Pinpoint the cell where the given text exists, returning its [x, y] midpoint coordinate. 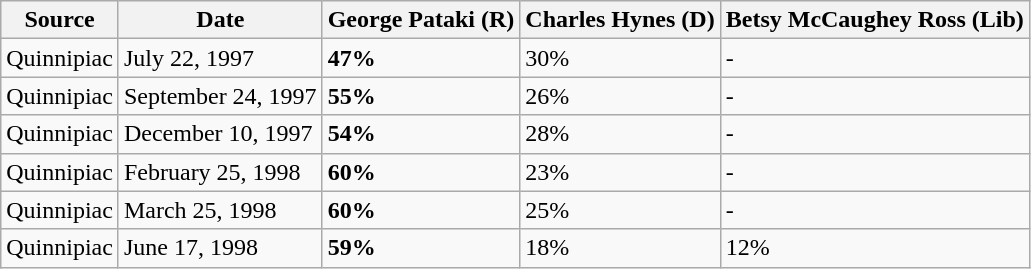
March 25, 1998 [220, 210]
George Pataki (R) [421, 20]
23% [620, 172]
July 22, 1997 [220, 58]
June 17, 1998 [220, 248]
September 24, 1997 [220, 96]
Date [220, 20]
47% [421, 58]
55% [421, 96]
25% [620, 210]
December 10, 1997 [220, 134]
Betsy McCaughey Ross (Lib) [874, 20]
18% [620, 248]
12% [874, 248]
26% [620, 96]
28% [620, 134]
Source [60, 20]
Charles Hynes (D) [620, 20]
February 25, 1998 [220, 172]
59% [421, 248]
54% [421, 134]
30% [620, 58]
